Search for the cell housing the specified text and yield its [x, y] center coordinate. 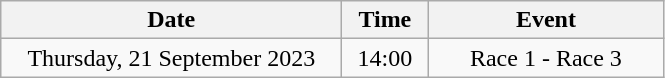
Race 1 - Race 3 [546, 58]
Event [546, 20]
14:00 [385, 58]
Thursday, 21 September 2023 [172, 58]
Date [172, 20]
Time [385, 20]
